Search for the cell housing the specified text and yield its [X, Y] center coordinate. 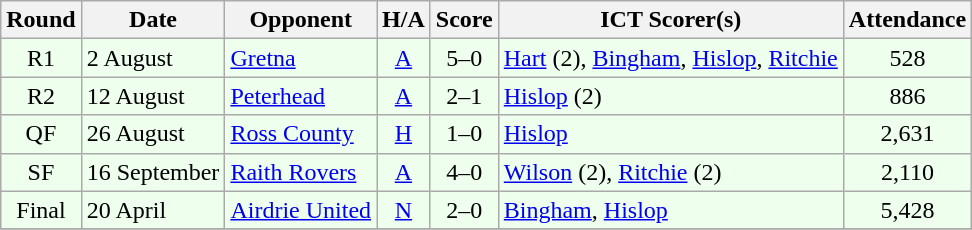
H [404, 134]
886 [907, 96]
Bingham, Hislop [670, 210]
R2 [41, 96]
528 [907, 58]
20 April [153, 210]
Attendance [907, 20]
Ross County [301, 134]
ICT Scorer(s) [670, 20]
26 August [153, 134]
Round [41, 20]
2 August [153, 58]
N [404, 210]
Wilson (2), Ritchie (2) [670, 172]
Opponent [301, 20]
2,110 [907, 172]
Final [41, 210]
2–1 [464, 96]
1–0 [464, 134]
2–0 [464, 210]
4–0 [464, 172]
Hart (2), Bingham, Hislop, Ritchie [670, 58]
Peterhead [301, 96]
Airdrie United [301, 210]
H/A [404, 20]
Raith Rovers [301, 172]
Date [153, 20]
5,428 [907, 210]
12 August [153, 96]
Hislop [670, 134]
QF [41, 134]
5–0 [464, 58]
SF [41, 172]
2,631 [907, 134]
Gretna [301, 58]
Score [464, 20]
Hislop (2) [670, 96]
R1 [41, 58]
16 September [153, 172]
